Locate the cell with the specified text and output its (x, y) center coordinate. 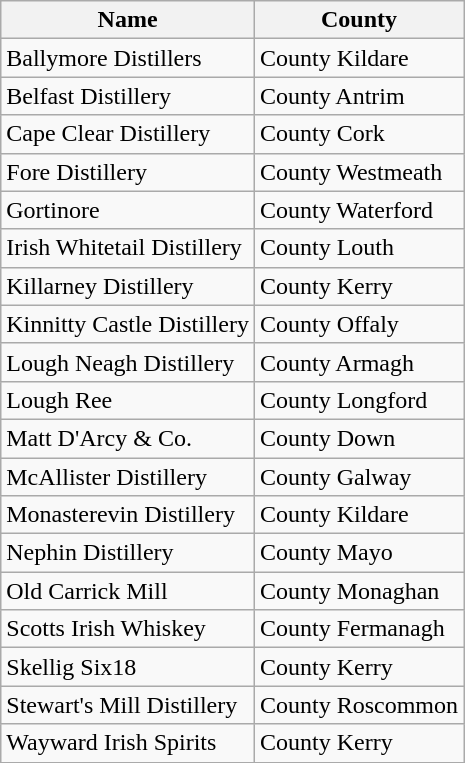
Name (128, 20)
McAllister Distillery (128, 477)
County Monaghan (358, 591)
Gortinore (128, 210)
Lough Neagh Distillery (128, 362)
County Longford (358, 400)
Matt D'Arcy & Co. (128, 438)
County Waterford (358, 210)
County Antrim (358, 96)
County Fermanagh (358, 629)
Monasterevin Distillery (128, 515)
County Offaly (358, 324)
Old Carrick Mill (128, 591)
Belfast Distillery (128, 96)
Fore Distillery (128, 172)
County Roscommon (358, 705)
Nephin Distillery (128, 553)
Skellig Six18 (128, 667)
County Galway (358, 477)
County Armagh (358, 362)
County Mayo (358, 553)
Kinnitty Castle Distillery (128, 324)
Scotts Irish Whiskey (128, 629)
County Westmeath (358, 172)
County Down (358, 438)
County Louth (358, 248)
County Cork (358, 134)
Lough Ree (128, 400)
County (358, 20)
Cape Clear Distillery (128, 134)
Stewart's Mill Distillery (128, 705)
Irish Whitetail Distillery (128, 248)
Wayward Irish Spirits (128, 743)
Killarney Distillery (128, 286)
Ballymore Distillers (128, 58)
